Extract the (X, Y) coordinate from the center of the cell holding the provided text.  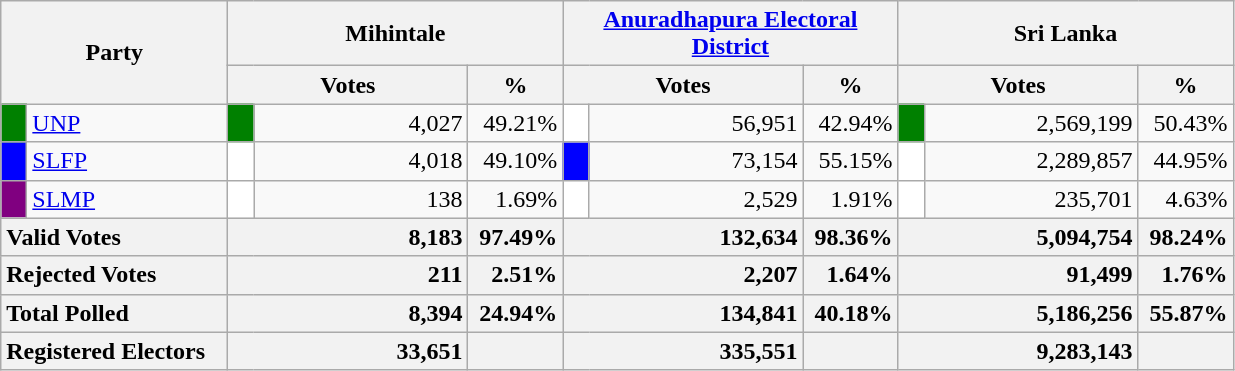
Valid Votes (114, 237)
49.10% (516, 161)
97.49% (516, 237)
235,701 (1031, 199)
Sri Lanka (1066, 34)
91,499 (1018, 275)
Party (114, 52)
1.91% (850, 199)
50.43% (1186, 123)
33,651 (348, 351)
2,207 (683, 275)
Mihintale (396, 34)
132,634 (683, 237)
2,289,857 (1031, 161)
1.69% (516, 199)
5,094,754 (1018, 237)
1.64% (850, 275)
335,551 (683, 351)
Anuradhapura Electoral District (730, 34)
42.94% (850, 123)
Rejected Votes (114, 275)
134,841 (683, 313)
Registered Electors (114, 351)
98.24% (1186, 237)
5,186,256 (1018, 313)
73,154 (696, 161)
211 (348, 275)
55.15% (850, 161)
2,569,199 (1031, 123)
49.21% (516, 123)
4,027 (361, 123)
Total Polled (114, 313)
55.87% (1186, 313)
8,183 (348, 237)
UNP (128, 123)
98.36% (850, 237)
40.18% (850, 313)
4,018 (361, 161)
4.63% (1186, 199)
2.51% (516, 275)
9,283,143 (1018, 351)
2,529 (696, 199)
SLFP (128, 161)
8,394 (348, 313)
44.95% (1186, 161)
56,951 (696, 123)
SLMP (128, 199)
24.94% (516, 313)
138 (361, 199)
1.76% (1186, 275)
